Return [X, Y] of the center of cell containing provided text 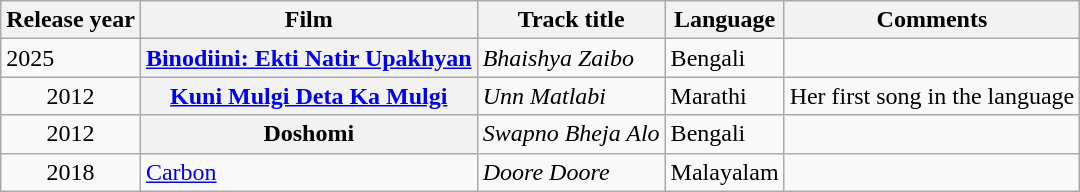
Language [724, 20]
Swapno Bheja Alo [571, 134]
Unn Matlabi [571, 96]
Carbon [308, 172]
Release year [71, 20]
Track title [571, 20]
Malayalam [724, 172]
Kuni Mulgi Deta Ka Mulgi [308, 96]
2018 [71, 172]
Doshomi [308, 134]
Her first song in the language [932, 96]
Bhaishya Zaibo [571, 58]
2025 [71, 58]
Film [308, 20]
Marathi [724, 96]
Doore Doore [571, 172]
Comments [932, 20]
Binodiini: Ekti Natir Upakhyan [308, 58]
